Find where the given text appears and provide that cell's center as (X, Y) coordinate. 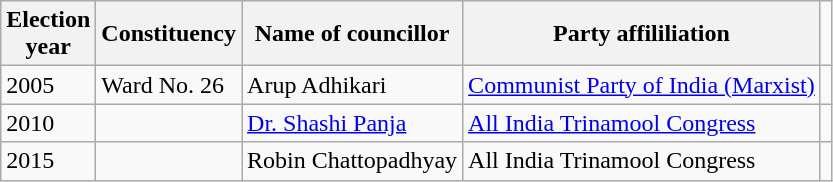
Arup Adhikari (352, 85)
Robin Chattopadhyay (352, 161)
Constituency (169, 34)
Ward No. 26 (169, 85)
2005 (48, 85)
Party affililiation (642, 34)
2015 (48, 161)
Name of councillor (352, 34)
Election year (48, 34)
Communist Party of India (Marxist) (642, 85)
2010 (48, 123)
Dr. Shashi Panja (352, 123)
